Output the (X, Y) coordinate of the center of the cell containing the given text.  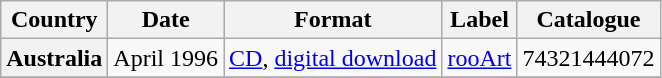
Catalogue (588, 20)
Format (333, 20)
CD, digital download (333, 58)
April 1996 (166, 58)
Date (166, 20)
Label (480, 20)
Country (54, 20)
Australia (54, 58)
74321444072 (588, 58)
rooArt (480, 58)
